Pinpoint the cell where the given text exists, returning its [X, Y] midpoint coordinate. 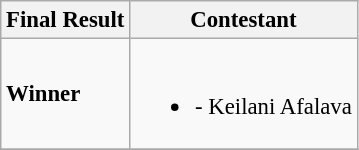
- Keilani Afalava [244, 94]
Winner [66, 94]
Contestant [244, 20]
Final Result [66, 20]
